Determine the [X, Y] coordinate at the center of the cell enclosing the given text.  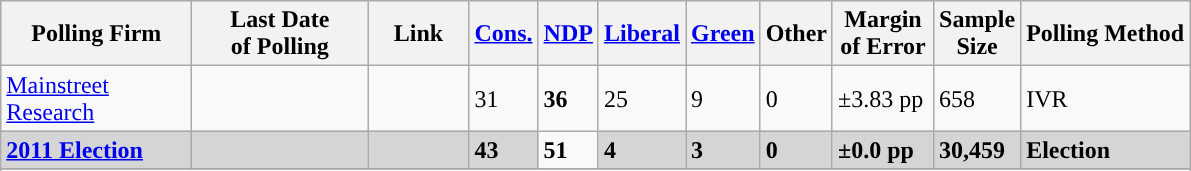
30,459 [978, 150]
Liberal [642, 34]
51 [568, 150]
NDP [568, 34]
Green [724, 34]
31 [504, 98]
Link [418, 34]
Cons. [504, 34]
Mainstreet Research [96, 98]
Election [1106, 150]
SampleSize [978, 34]
4 [642, 150]
±3.83 pp [882, 98]
43 [504, 150]
±0.0 pp [882, 150]
658 [978, 98]
Last Dateof Polling [280, 34]
36 [568, 98]
Polling Method [1106, 34]
Marginof Error [882, 34]
25 [642, 98]
Polling Firm [96, 34]
2011 Election [96, 150]
IVR [1106, 98]
3 [724, 150]
Other [796, 34]
9 [724, 98]
